Output the (X, Y) coordinate of the center of the cell containing the given text.  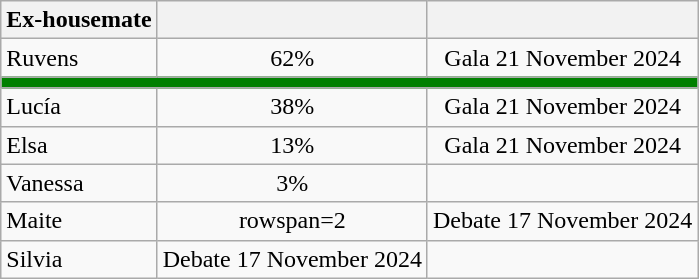
Ex-housemate (79, 20)
rowspan=2 (292, 221)
13% (292, 145)
3% (292, 183)
Ruvens (79, 58)
62% (292, 58)
Vanessa (79, 183)
Maite (79, 221)
Elsa (79, 145)
Lucía (79, 107)
Silvia (79, 259)
38% (292, 107)
